From the cell containing the given text, extract its center point as [X, Y] coordinate. 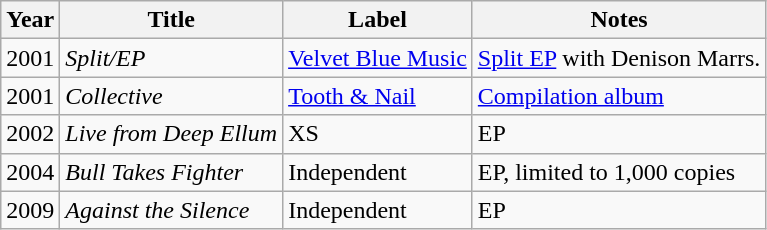
Live from Deep Ellum [172, 134]
2009 [30, 210]
Velvet Blue Music [378, 58]
Label [378, 20]
Collective [172, 96]
Title [172, 20]
Split/EP [172, 58]
Notes [619, 20]
Year [30, 20]
Against the Silence [172, 210]
Compilation album [619, 96]
XS [378, 134]
EP, limited to 1,000 copies [619, 172]
2004 [30, 172]
Split EP with Denison Marrs. [619, 58]
Bull Takes Fighter [172, 172]
2002 [30, 134]
Tooth & Nail [378, 96]
